From the cell containing the given text, extract its center point as (x, y) coordinate. 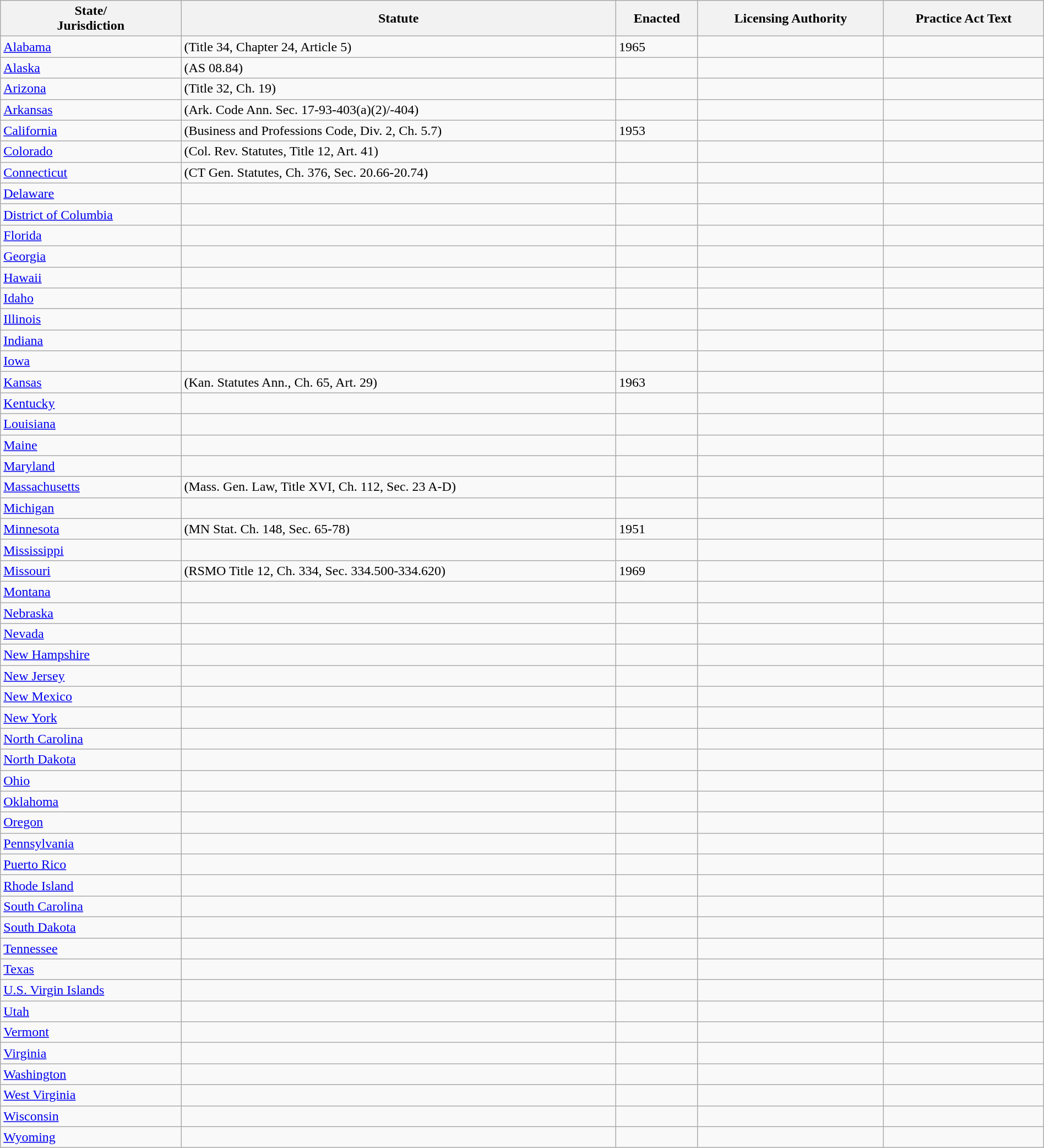
Louisiana (91, 424)
Kansas (91, 382)
(MN Stat. Ch. 148, Sec. 65-78) (399, 529)
District of Columbia (91, 214)
Wyoming (91, 1137)
1965 (656, 47)
Arkansas (91, 110)
Virginia (91, 1053)
Michigan (91, 508)
Nebraska (91, 613)
Oklahoma (91, 802)
South Dakota (91, 927)
1963 (656, 382)
Iowa (91, 361)
(Col. Rev. Statutes, Title 12, Art. 41) (399, 151)
New Mexico (91, 697)
Maine (91, 445)
Idaho (91, 299)
(Title 34, Chapter 24, Article 5) (399, 47)
Indiana (91, 340)
Alaska (91, 68)
(AS 08.84) (399, 68)
West Virginia (91, 1095)
(Title 32, Ch. 19) (399, 89)
U.S. Virgin Islands (91, 990)
Wisconsin (91, 1116)
(Kan. Statutes Ann., Ch. 65, Art. 29) (399, 382)
Licensing Authority (791, 19)
Mississippi (91, 550)
Kentucky (91, 403)
Colorado (91, 151)
New Jersey (91, 676)
Delaware (91, 193)
Illinois (91, 320)
Hawaii (91, 277)
Oregon (91, 822)
Connecticut (91, 172)
Enacted (656, 19)
(CT Gen. Statutes, Ch. 376, Sec. 20.66-20.74) (399, 172)
Missouri (91, 571)
North Dakota (91, 760)
Utah (91, 1011)
Ohio (91, 781)
State/Jurisdiction (91, 19)
1969 (656, 571)
Arizona (91, 89)
New Hampshire (91, 655)
Washington (91, 1074)
North Carolina (91, 739)
Texas (91, 970)
Minnesota (91, 529)
Georgia (91, 256)
New York (91, 718)
Practice Act Text (964, 19)
Maryland (91, 466)
1953 (656, 131)
Massachusetts (91, 487)
California (91, 131)
Florida (91, 235)
South Carolina (91, 906)
Statute (399, 19)
(Business and Professions Code, Div. 2, Ch. 5.7) (399, 131)
Montana (91, 592)
Tennessee (91, 948)
(Ark. Code Ann. Sec. 17-93-403(a)(2)/-404) (399, 110)
Nevada (91, 634)
Pennsylvania (91, 843)
Vermont (91, 1032)
Alabama (91, 47)
1951 (656, 529)
Puerto Rico (91, 864)
(RSMO Title 12, Ch. 334, Sec. 334.500-334.620) (399, 571)
(Mass. Gen. Law, Title XVI, Ch. 112, Sec. 23 A-D) (399, 487)
Rhode Island (91, 885)
